Pinpoint the cell where the given text exists, returning its [x, y] midpoint coordinate. 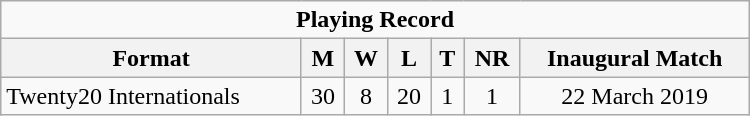
Twenty20 Internationals [152, 96]
20 [410, 96]
Playing Record [375, 20]
30 [322, 96]
T [448, 58]
NR [492, 58]
8 [366, 96]
W [366, 58]
Inaugural Match [634, 58]
L [410, 58]
M [322, 58]
Format [152, 58]
22 March 2019 [634, 96]
